Locate the cell with the specified text and output its (X, Y) center coordinate. 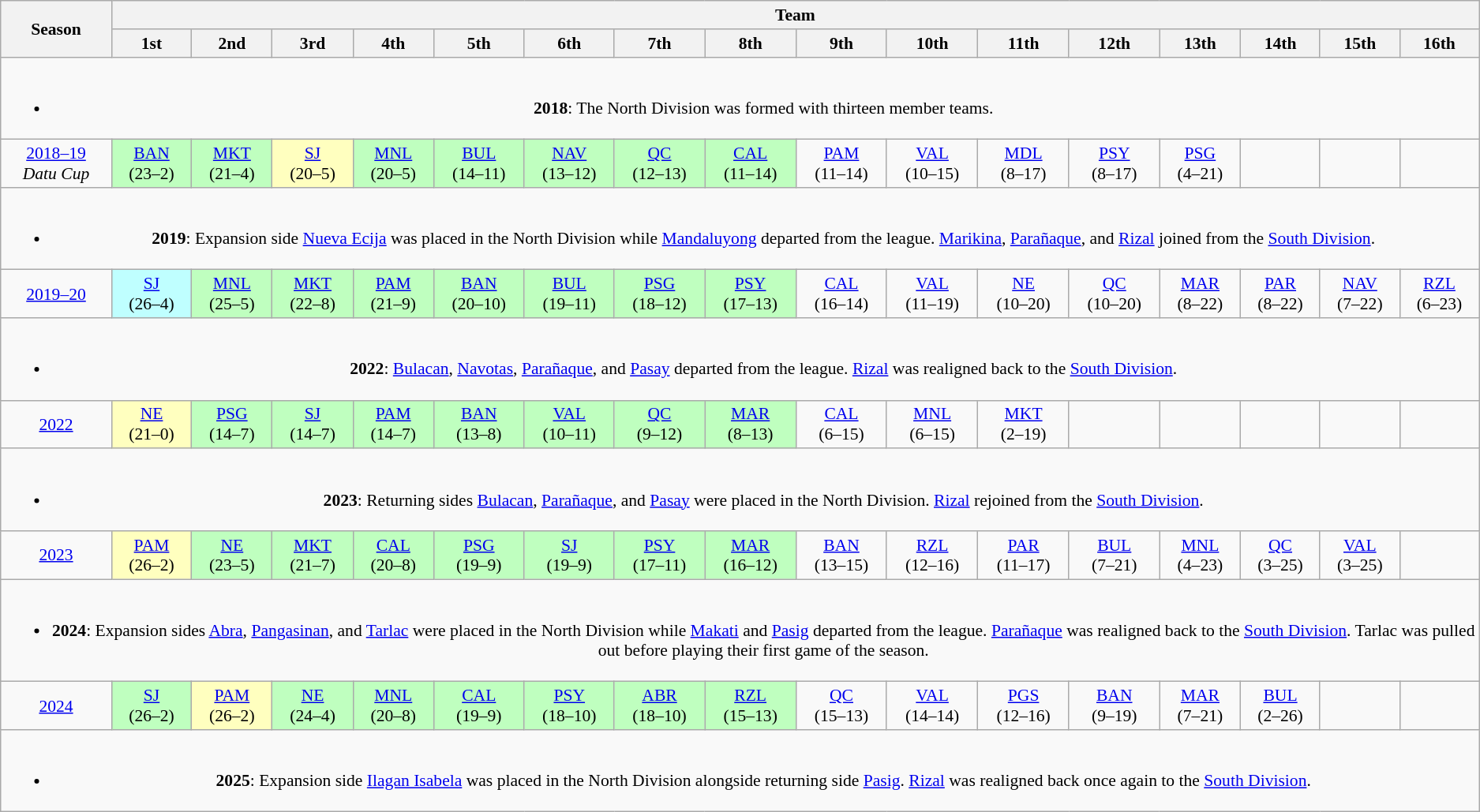
15th (1359, 43)
PAR (11–17) (1024, 556)
MDL (8–17) (1024, 164)
5th (478, 43)
PSY (8–17) (1115, 164)
PSG (4–21) (1200, 164)
CAL (6–15) (841, 425)
MAR (7–21) (1200, 705)
RZL (6–23) (1439, 294)
CAL (20–8) (393, 556)
QC (9–12) (659, 425)
VAL (10–11) (569, 425)
BAN (9–19) (1115, 705)
13th (1200, 43)
SJ (14–7) (313, 425)
MKT (21–4) (232, 164)
MAR (8–22) (1200, 294)
MNL (4–23) (1200, 556)
12th (1115, 43)
SJ (26–2) (152, 705)
6th (569, 43)
BAN (13–15) (841, 556)
NE (24–4) (313, 705)
QC (12–13) (659, 164)
1st (152, 43)
11th (1024, 43)
PAR (8–22) (1280, 294)
QC (10–20) (1115, 294)
BAN (23–2) (152, 164)
2019–20 (57, 294)
BUL (19–11) (569, 294)
VAL (3–25) (1359, 556)
SJ (20–5) (313, 164)
2022 (57, 425)
NE (21–0) (152, 425)
MKT (22–8) (313, 294)
MNL (25–5) (232, 294)
VAL (11–19) (932, 294)
PSY (17–11) (659, 556)
9th (841, 43)
16th (1439, 43)
RZL (15–13) (751, 705)
CAL (11–14) (751, 164)
PAM (14–7) (393, 425)
MKT (2–19) (1024, 425)
MNL (20–8) (393, 705)
PSG (19–9) (478, 556)
CAL (16–14) (841, 294)
NAV (7–22) (1359, 294)
SJ (26–4) (152, 294)
2018–19 Datu Cup (57, 164)
CAL (19–9) (478, 705)
2018: The North Division was formed with thirteen member teams. (740, 98)
PSY (17–13) (751, 294)
QC (15–13) (841, 705)
SJ (19–9) (569, 556)
PGS (12–16) (1024, 705)
7th (659, 43)
Season (57, 28)
MNL (20–5) (393, 164)
BUL (2–26) (1280, 705)
PAM (11–14) (841, 164)
MNL (6–15) (932, 425)
MKT (21–7) (313, 556)
BAN (20–10) (478, 294)
RZL (12–16) (932, 556)
BUL (14–11) (478, 164)
VAL (14–14) (932, 705)
PAM (21–9) (393, 294)
VAL (10–15) (932, 164)
2nd (232, 43)
2022: Bulacan, Navotas, Parañaque, and Pasay departed from the league. Rizal was realigned back to the South Division. (740, 359)
2023: Returning sides Bulacan, Parañaque, and Pasay were placed in the North Division. Rizal rejoined from the South Division. (740, 490)
PSG (14–7) (232, 425)
4th (393, 43)
14th (1280, 43)
3rd (313, 43)
ABR (18–10) (659, 705)
QC (3–25) (1280, 556)
NE (23–5) (232, 556)
10th (932, 43)
BUL (7–21) (1115, 556)
MAR (8–13) (751, 425)
BAN (13–8) (478, 425)
2023 (57, 556)
NAV (13–12) (569, 164)
Team (795, 15)
NE (10–20) (1024, 294)
MAR (16–12) (751, 556)
2024 (57, 705)
PSG (18–12) (659, 294)
PSY (18–10) (569, 705)
8th (751, 43)
